For the text-containing cell, return its midpoint in [X, Y] coordinate format. 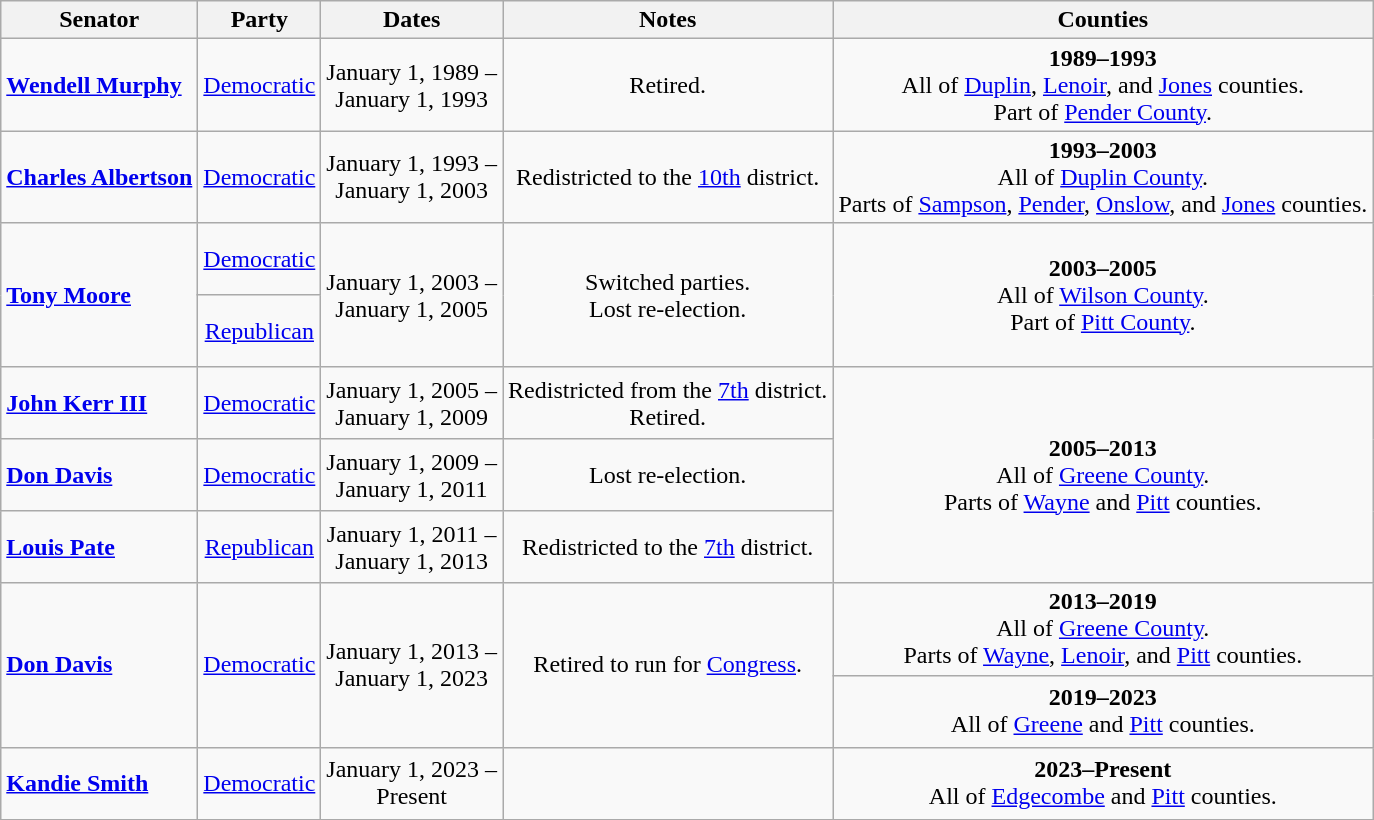
Notes [668, 20]
Party [260, 20]
Senator [100, 20]
January 1, 2023 – Present [412, 783]
2023–Present All of Edgecombe and Pitt counties. [1103, 783]
Charles Albertson [100, 177]
January 1, 2013 – January 1, 2023 [412, 665]
John Kerr III [100, 403]
Wendell Murphy [100, 85]
2013–2019 All of Greene County. Parts of Wayne, Lenoir, and Pitt counties. [1103, 629]
2005–2013 All of Greene County. Parts of Wayne and Pitt counties. [1103, 475]
Switched parties. Lost re-election. [668, 295]
Redistricted to the 7th district. [668, 547]
Kandie Smith [100, 783]
Louis Pate [100, 547]
January 1, 2009 – January 1, 2011 [412, 475]
Redistricted from the 7th district. Retired. [668, 403]
January 1, 1989 – January 1, 1993 [412, 85]
1989–1993 All of Duplin, Lenoir, and Jones counties. Part of Pender County. [1103, 85]
January 1, 2005 – January 1, 2009 [412, 403]
2003–2005 All of Wilson County. Part of Pitt County. [1103, 295]
Redistricted to the 10th district. [668, 177]
Lost re-election. [668, 475]
January 1, 2003 –January 1, 2005 [412, 295]
Retired to run for Congress. [668, 665]
January 1, 2011 – January 1, 2013 [412, 547]
2019–2023 All of Greene and Pitt counties. [1103, 711]
Dates [412, 20]
January 1, 1993 – January 1, 2003 [412, 177]
Retired. [668, 85]
Counties [1103, 20]
1993–2003 All of Duplin County. Parts of Sampson, Pender, Onslow, and Jones counties. [1103, 177]
Tony Moore [100, 295]
